Pinpoint the cell where the given text exists, returning its (X, Y) midpoint coordinate. 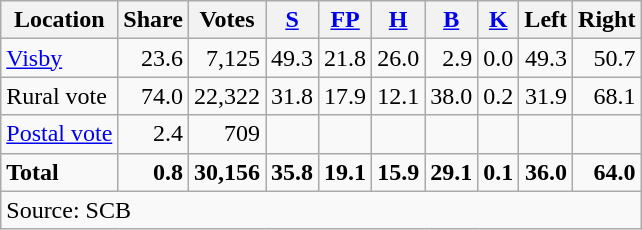
74.0 (154, 96)
2.4 (154, 134)
Share (154, 20)
19.1 (346, 172)
Total (60, 172)
68.1 (607, 96)
22,322 (226, 96)
Source: SCB (321, 210)
0.1 (498, 172)
2.9 (452, 58)
FP (346, 20)
K (498, 20)
B (452, 20)
17.9 (346, 96)
38.0 (452, 96)
31.9 (546, 96)
709 (226, 134)
50.7 (607, 58)
26.0 (398, 58)
H (398, 20)
21.8 (346, 58)
30,156 (226, 172)
15.9 (398, 172)
36.0 (546, 172)
64.0 (607, 172)
31.8 (292, 96)
Votes (226, 20)
0.0 (498, 58)
Rural vote (60, 96)
Right (607, 20)
Location (60, 20)
0.2 (498, 96)
S (292, 20)
23.6 (154, 58)
35.8 (292, 172)
0.8 (154, 172)
Postal vote (60, 134)
7,125 (226, 58)
29.1 (452, 172)
Visby (60, 58)
Left (546, 20)
12.1 (398, 96)
